Locate the cell with the specified text and output its [x, y] center coordinate. 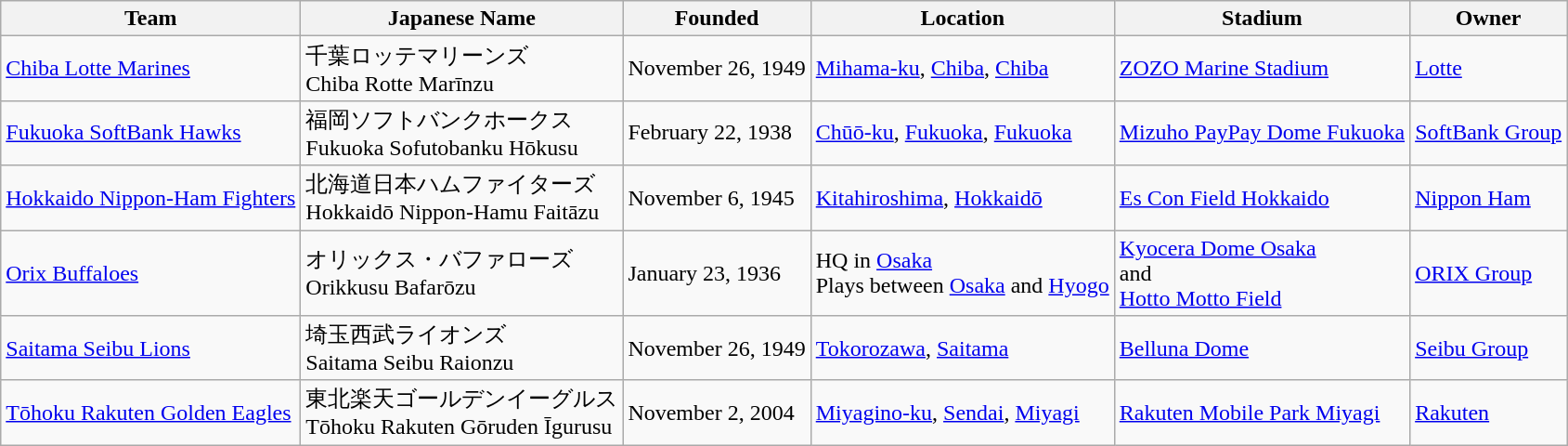
東北楽天ゴールデンイーグルスTōhoku Rakuten Gōruden Īgurusu [462, 413]
Mihama-ku, Chiba, Chiba [962, 69]
Fukuoka SoftBank Hawks [150, 133]
Rakuten Mobile Park Miyagi [1262, 413]
Rakuten [1489, 413]
Chiba Lotte Marines [150, 69]
HQ in OsakaPlays between Osaka and Hyogo [962, 273]
Location [962, 19]
February 22, 1938 [717, 133]
Founded [717, 19]
Tōhoku Rakuten Golden Eagles [150, 413]
ORIX Group [1489, 273]
Kitahiroshima, Hokkaidō [962, 198]
ZOZO Marine Stadium [1262, 69]
Owner [1489, 19]
北海道日本ハムファイターズHokkaidō Nippon-Hamu Faitāzu [462, 198]
Tokorozawa, Saitama [962, 348]
オリックス・バファローズOrikkusu Bafarōzu [462, 273]
Team [150, 19]
Orix Buffaloes [150, 273]
Kyocera Dome Osaka andHotto Motto Field [1262, 273]
Saitama Seibu Lions [150, 348]
千葉ロッテマリーンズChiba Rotte Marīnzu [462, 69]
Miyagino-ku, Sendai, Miyagi [962, 413]
Japanese Name [462, 19]
Seibu Group [1489, 348]
Lotte [1489, 69]
November 6, 1945 [717, 198]
Stadium [1262, 19]
Nippon Ham [1489, 198]
November 2, 2004 [717, 413]
福岡ソフトバンクホークスFukuoka Sofutobanku Hōkusu [462, 133]
Es Con Field Hokkaido [1262, 198]
埼玉西武ライオンズSaitama Seibu Raionzu [462, 348]
SoftBank Group [1489, 133]
Belluna Dome [1262, 348]
Hokkaido Nippon-Ham Fighters [150, 198]
Mizuho PayPay Dome Fukuoka [1262, 133]
Chūō-ku, Fukuoka, Fukuoka [962, 133]
January 23, 1936 [717, 273]
